Extract the (x, y) coordinate from the center of the cell holding the provided text.  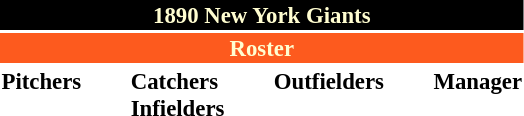
Roster (262, 48)
1890 New York Giants (262, 15)
